Extract the (x, y) coordinate from the center of the cell holding the provided text.  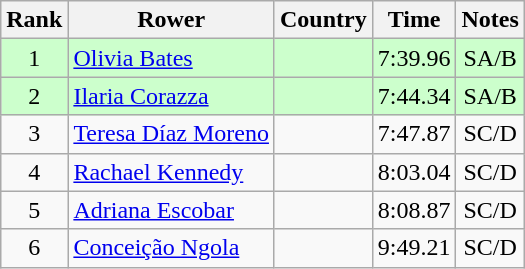
7:39.96 (414, 58)
Teresa Díaz Moreno (172, 134)
Rachael Kennedy (172, 172)
7:47.87 (414, 134)
Notes (490, 20)
Ilaria Corazza (172, 96)
2 (34, 96)
4 (34, 172)
3 (34, 134)
7:44.34 (414, 96)
Olivia Bates (172, 58)
1 (34, 58)
6 (34, 248)
5 (34, 210)
Rower (172, 20)
Conceição Ngola (172, 248)
Adriana Escobar (172, 210)
Time (414, 20)
9:49.21 (414, 248)
Country (323, 20)
8:08.87 (414, 210)
8:03.04 (414, 172)
Rank (34, 20)
